Return the [X, Y] coordinate for the center point of the cell that contains the specified text.  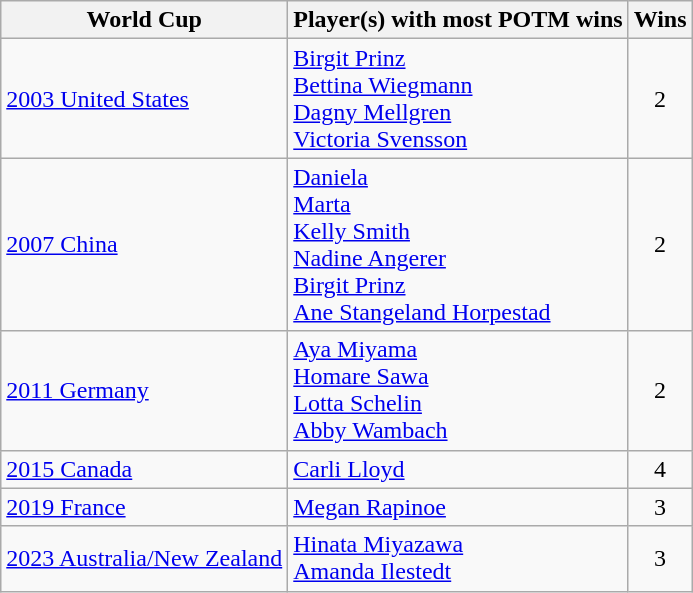
4 [660, 469]
2003 United States [144, 98]
2015 Canada [144, 469]
Player(s) with most POTM wins [458, 20]
Megan Rapinoe [458, 507]
Aya Miyama Homare Sawa Lotta Schelin Abby Wambach [458, 390]
2019 France [144, 507]
Carli Lloyd [458, 469]
World Cup [144, 20]
2007 China [144, 244]
2023 Australia/New Zealand [144, 558]
Daniela Marta Kelly Smith Nadine Angerer Birgit Prinz Ane Stangeland Horpestad [458, 244]
Birgit Prinz Bettina Wiegmann Dagny Mellgren Victoria Svensson [458, 98]
Hinata Miyazawa Amanda Ilestedt [458, 558]
2011 Germany [144, 390]
Wins [660, 20]
